Scan for the cell matching the given text and deliver its [x, y] coordinate at center. 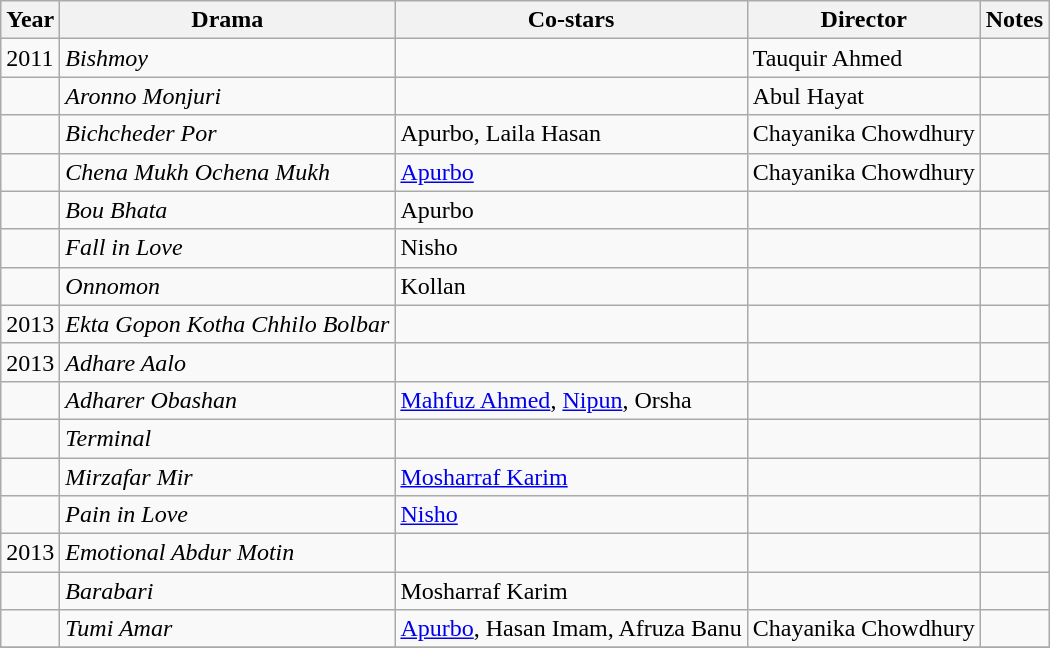
Drama [228, 20]
Adharer Obashan [228, 400]
Barabari [228, 591]
Kollan [571, 286]
Bou Bhata [228, 210]
Year [30, 20]
Apurbo, Hasan Imam, Afruza Banu [571, 629]
Terminal [228, 438]
Tumi Amar [228, 629]
Adhare Aalo [228, 362]
Onnomon [228, 286]
Director [864, 20]
Co-stars [571, 20]
Pain in Love [228, 515]
Notes [1014, 20]
Chena Mukh Ochena Mukh [228, 172]
Abul Hayat [864, 96]
Emotional Abdur Motin [228, 553]
Mirzafar Mir [228, 477]
Fall in Love [228, 248]
Bichcheder Por [228, 134]
Tauquir Ahmed [864, 58]
Mahfuz Ahmed, Nipun, Orsha [571, 400]
Apurbo, Laila Hasan [571, 134]
Bishmoy [228, 58]
2011 [30, 58]
Aronno Monjuri [228, 96]
Ekta Gopon Kotha Chhilo Bolbar [228, 324]
